Pinpoint the cell where the given text exists, returning its [x, y] midpoint coordinate. 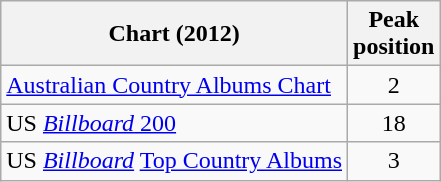
2 [394, 85]
Chart (2012) [174, 34]
US Billboard Top Country Albums [174, 161]
18 [394, 123]
Peakposition [394, 34]
Australian Country Albums Chart [174, 85]
US Billboard 200 [174, 123]
3 [394, 161]
